Search for the cell housing the specified text and yield its (x, y) center coordinate. 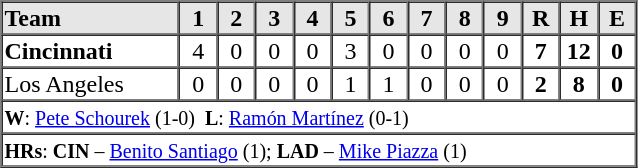
9 (503, 18)
6 (388, 18)
Cincinnati (91, 50)
Team (91, 18)
R (541, 18)
E (617, 18)
H (579, 18)
W: Pete Schourek (1-0) L: Ramón Martínez (0-1) (319, 116)
HRs: CIN – Benito Santiago (1); LAD – Mike Piazza (1) (319, 150)
5 (350, 18)
Los Angeles (91, 84)
12 (579, 50)
